Provide the (x, y) coordinate of the cell's center where the given text is located.  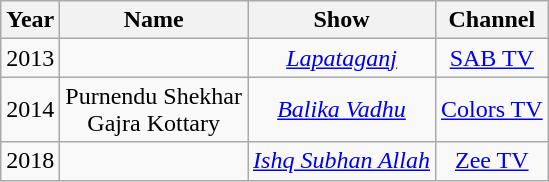
Channel (492, 20)
Lapataganj (342, 58)
Colors TV (492, 110)
SAB TV (492, 58)
Zee TV (492, 161)
Balika Vadhu (342, 110)
Purnendu Shekhar Gajra Kottary (154, 110)
Ishq Subhan Allah (342, 161)
Show (342, 20)
2018 (30, 161)
Name (154, 20)
2014 (30, 110)
Year (30, 20)
2013 (30, 58)
